Scan for the cell matching the given text and deliver its (X, Y) coordinate at center. 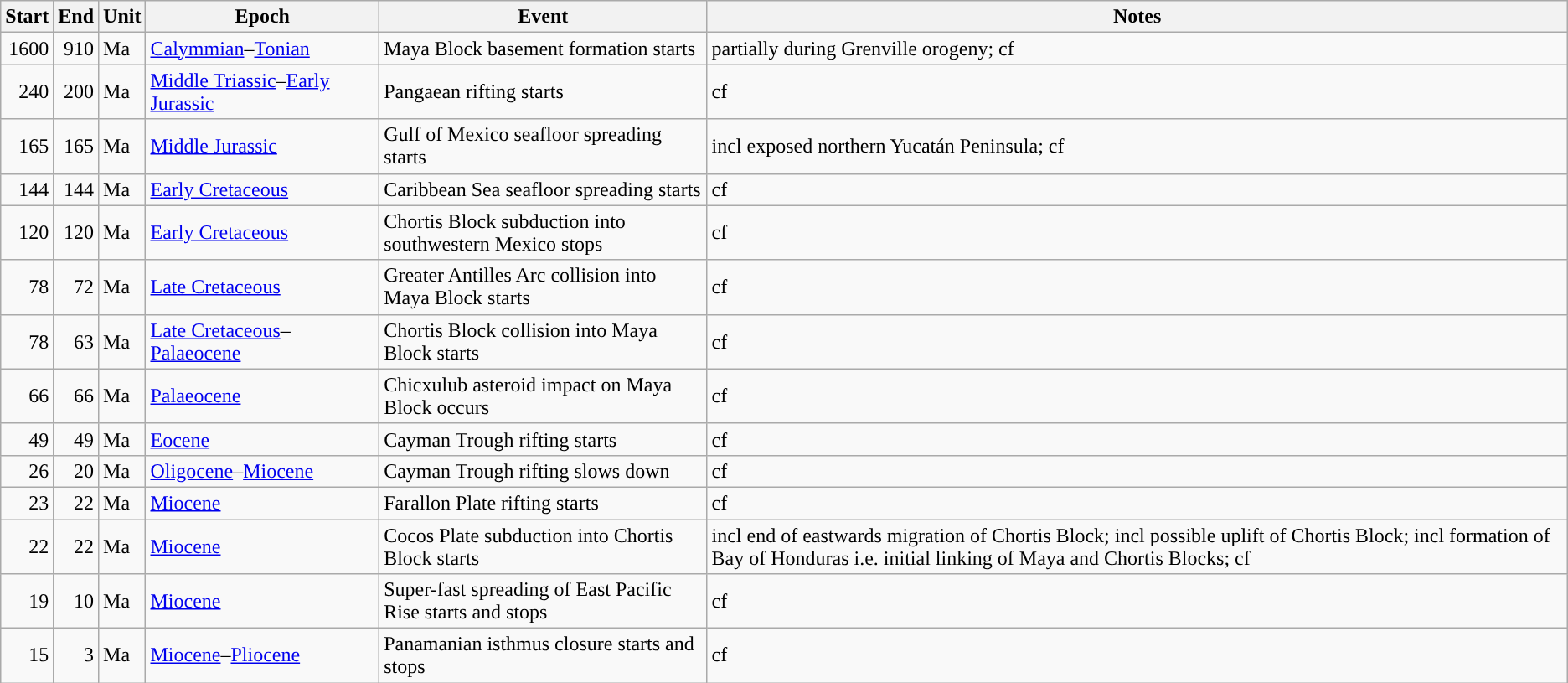
Maya Block basement formation starts (543, 49)
1600 (27, 49)
23 (27, 503)
Late Cretaceous–Palaeocene (263, 342)
Unit (122, 17)
Caribbean Sea seafloor spreading starts (543, 189)
Cocos Plate subduction into Chortis Block starts (543, 546)
910 (76, 49)
Oligocene–Miocene (263, 471)
End (76, 17)
Pangaean rifting starts (543, 92)
Miocene–Pliocene (263, 655)
Eocene (263, 439)
Chicxulub asteroid impact on Maya Block occurs (543, 396)
3 (76, 655)
Farallon Plate rifting starts (543, 503)
Greater Antilles Arc collision into Maya Block starts (543, 287)
Notes (1137, 17)
15 (27, 655)
Super-fast spreading of East Pacific Rise starts and stops (543, 602)
20 (76, 471)
incl exposed northern Yucatán Peninsula; cf (1137, 146)
72 (76, 287)
Calymmian–Tonian (263, 49)
Start (27, 17)
Middle Jurassic (263, 146)
Epoch (263, 17)
Chortis Block collision into Maya Block starts (543, 342)
200 (76, 92)
63 (76, 342)
Cayman Trough rifting starts (543, 439)
Event (543, 17)
10 (76, 602)
Middle Triassic–Early Jurassic (263, 92)
19 (27, 602)
Chortis Block subduction into southwestern Mexico stops (543, 233)
Late Cretaceous (263, 287)
Panamanian isthmus closure starts and stops (543, 655)
240 (27, 92)
Cayman Trough rifting slows down (543, 471)
Palaeocene (263, 396)
partially during Grenville orogeny; cf (1137, 49)
Gulf of Mexico seafloor spreading starts (543, 146)
26 (27, 471)
